Return [X, Y] of the center of cell containing provided text 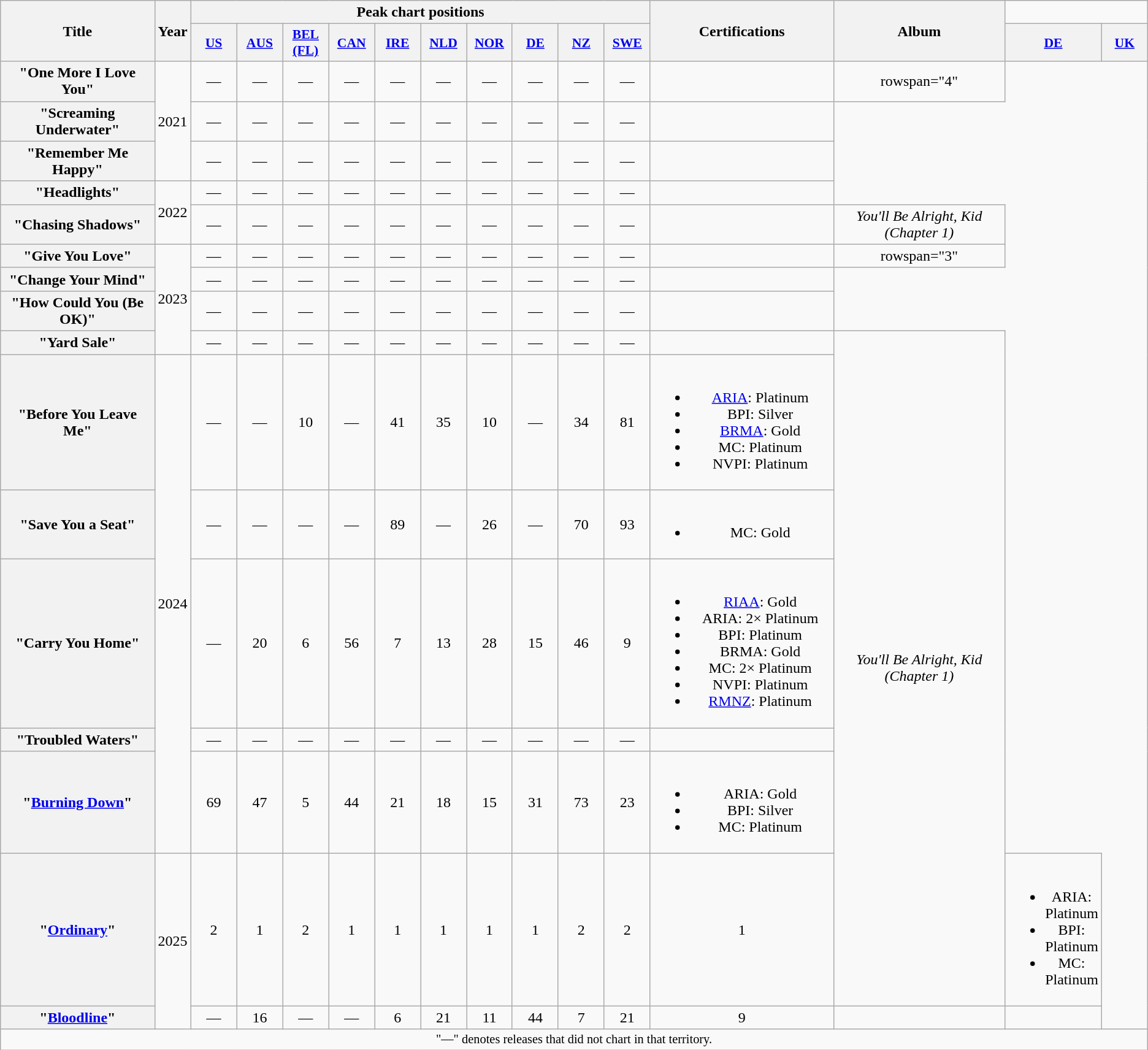
"One More I Love You" [77, 81]
73 [581, 802]
"Change Your Mind" [77, 279]
ARIA: PlatinumBPI: SilverBRMA: GoldMC: PlatinumNVPI: Platinum [742, 422]
UK [1125, 43]
RIAA: GoldARIA: 2× PlatinumBPI: PlatinumBRMA: GoldMC: 2× PlatinumNVPI: PlatinumRMNZ: Platinum [742, 644]
"Save You a Seat" [77, 525]
SWE [627, 43]
"—" denotes releases that did not chart in that territory. [574, 1040]
NLD [444, 43]
2022 [173, 212]
NZ [581, 43]
Peak chart positions [421, 12]
"Burning Down" [77, 802]
BEL(FL) [305, 43]
5 [305, 802]
41 [397, 422]
"Chasing Shadows" [77, 224]
46 [581, 644]
AUS [260, 43]
20 [260, 644]
IRE [397, 43]
Year [173, 31]
"Screaming Underwater" [77, 121]
NOR [489, 43]
MC: Gold [742, 525]
"Before You Leave Me" [77, 422]
93 [627, 525]
16 [260, 1017]
13 [444, 644]
Title [77, 31]
"Troubled Waters" [77, 740]
2024 [173, 604]
89 [397, 525]
ARIA: GoldBPI: SilverMC: Platinum [742, 802]
"Headlights" [77, 193]
2025 [173, 941]
28 [489, 644]
81 [627, 422]
rowspan="3" [919, 256]
US [213, 43]
"How Could You (Be OK)" [77, 310]
18 [444, 802]
34 [581, 422]
Album [919, 31]
Certifications [742, 31]
CAN [352, 43]
"Bloodline" [77, 1017]
26 [489, 525]
"Remember Me Happy" [77, 161]
11 [489, 1017]
47 [260, 802]
23 [627, 802]
35 [444, 422]
69 [213, 802]
2023 [173, 299]
"Yard Sale" [77, 342]
"Ordinary" [77, 930]
rowspan="4" [919, 81]
"Give You Love" [77, 256]
"Carry You Home" [77, 644]
70 [581, 525]
2021 [173, 121]
ARIA: PlatinumBPI: PlatinumMC: Platinum [1054, 930]
56 [352, 644]
31 [535, 802]
